Extract the (x, y) coordinate from the center of the cell holding the provided text.  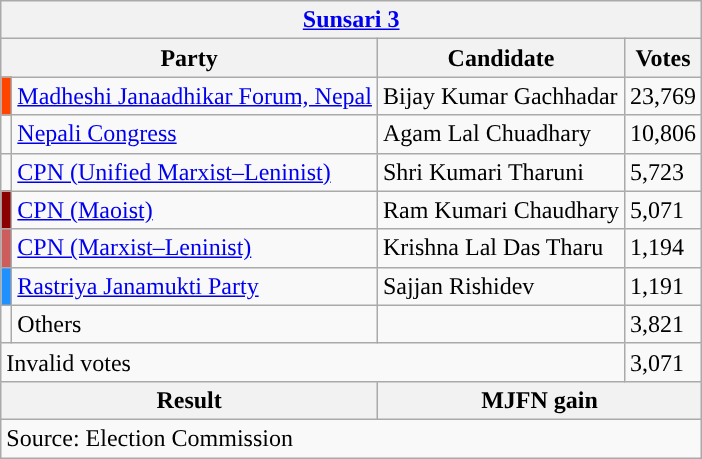
10,806 (662, 134)
Rastriya Janamukti Party (195, 286)
3,071 (662, 362)
5,071 (662, 210)
Result (190, 400)
Others (195, 324)
1,194 (662, 248)
Sajjan Rishidev (500, 286)
Nepali Congress (195, 134)
23,769 (662, 96)
Invalid votes (313, 362)
CPN (Unified Marxist–Leninist) (195, 172)
CPN (Maoist) (195, 210)
Sunsari 3 (352, 20)
3,821 (662, 324)
1,191 (662, 286)
MJFN gain (539, 400)
Candidate (500, 58)
Party (190, 58)
Ram Kumari Chaudhary (500, 210)
Shri Kumari Tharuni (500, 172)
Bijay Kumar Gachhadar (500, 96)
Agam Lal Chuadhary (500, 134)
Madheshi Janaadhikar Forum, Nepal (195, 96)
5,723 (662, 172)
Source: Election Commission (352, 438)
Krishna Lal Das Tharu (500, 248)
Votes (662, 58)
CPN (Marxist–Leninist) (195, 248)
